Pinpoint the cell where the given text exists, returning its [x, y] midpoint coordinate. 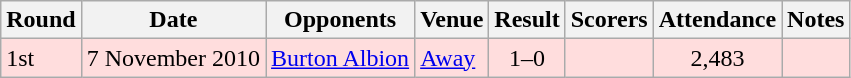
Away [452, 58]
Venue [452, 20]
Result [527, 20]
Scorers [609, 20]
2,483 [717, 58]
Date [173, 20]
1st [41, 58]
Opponents [340, 20]
1–0 [527, 58]
Burton Albion [340, 58]
Round [41, 20]
Attendance [717, 20]
7 November 2010 [173, 58]
Notes [816, 20]
